Identify which cell holds the provided text, then report its (X, Y) central coordinate. 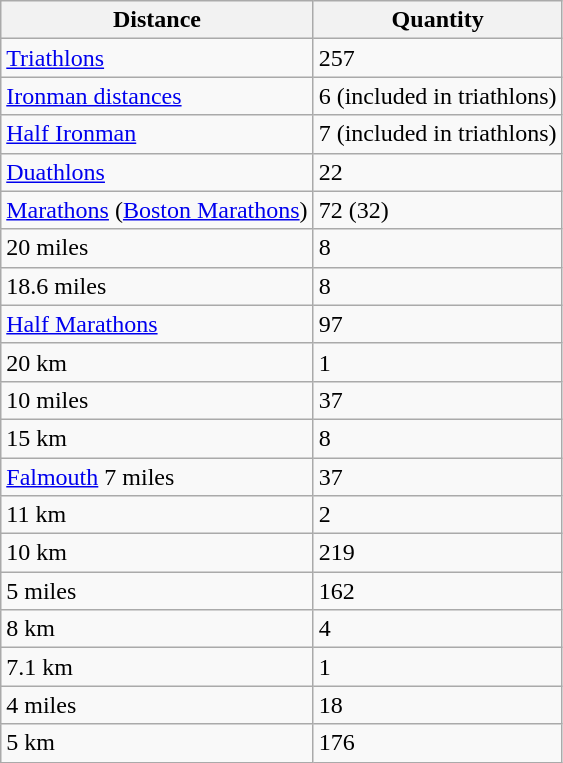
15 km (157, 438)
257 (438, 58)
219 (438, 553)
11 km (157, 515)
20 miles (157, 248)
10 km (157, 553)
8 km (157, 629)
6 (included in triathlons) (438, 96)
Half Marathons (157, 324)
97 (438, 324)
22 (438, 172)
162 (438, 591)
2 (438, 515)
Half Ironman (157, 134)
10 miles (157, 400)
18 (438, 705)
7 (included in triathlons) (438, 134)
Quantity (438, 20)
18.6 miles (157, 286)
176 (438, 743)
4 miles (157, 705)
Ironman distances (157, 96)
Duathlons (157, 172)
Distance (157, 20)
Marathons (Boston Marathons) (157, 210)
72 (32) (438, 210)
5 miles (157, 591)
4 (438, 629)
5 km (157, 743)
7.1 km (157, 667)
Triathlons (157, 58)
20 km (157, 362)
Falmouth 7 miles (157, 477)
